Search for the cell housing the specified text and yield its (X, Y) center coordinate. 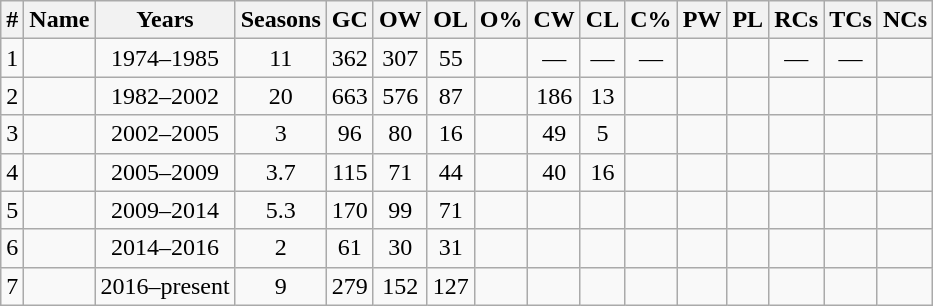
C% (651, 20)
2005–2009 (165, 172)
Seasons (280, 20)
3.7 (280, 172)
RCs (796, 20)
2014–2016 (165, 248)
362 (350, 58)
GC (350, 20)
1982–2002 (165, 96)
# (12, 20)
9 (280, 286)
99 (400, 210)
5.3 (280, 210)
2016–present (165, 286)
576 (400, 96)
49 (554, 134)
96 (350, 134)
80 (400, 134)
279 (350, 286)
Years (165, 20)
1974–1985 (165, 58)
13 (602, 96)
31 (450, 248)
O% (501, 20)
61 (350, 248)
40 (554, 172)
127 (450, 286)
OW (400, 20)
87 (450, 96)
NCs (904, 20)
170 (350, 210)
CW (554, 20)
PL (748, 20)
44 (450, 172)
20 (280, 96)
307 (400, 58)
OL (450, 20)
PW (702, 20)
4 (12, 172)
7 (12, 286)
152 (400, 286)
1 (12, 58)
2002–2005 (165, 134)
TCs (851, 20)
115 (350, 172)
CL (602, 20)
663 (350, 96)
55 (450, 58)
Name (60, 20)
30 (400, 248)
2009–2014 (165, 210)
186 (554, 96)
11 (280, 58)
6 (12, 248)
